Identify which cell holds the provided text, then report its (X, Y) central coordinate. 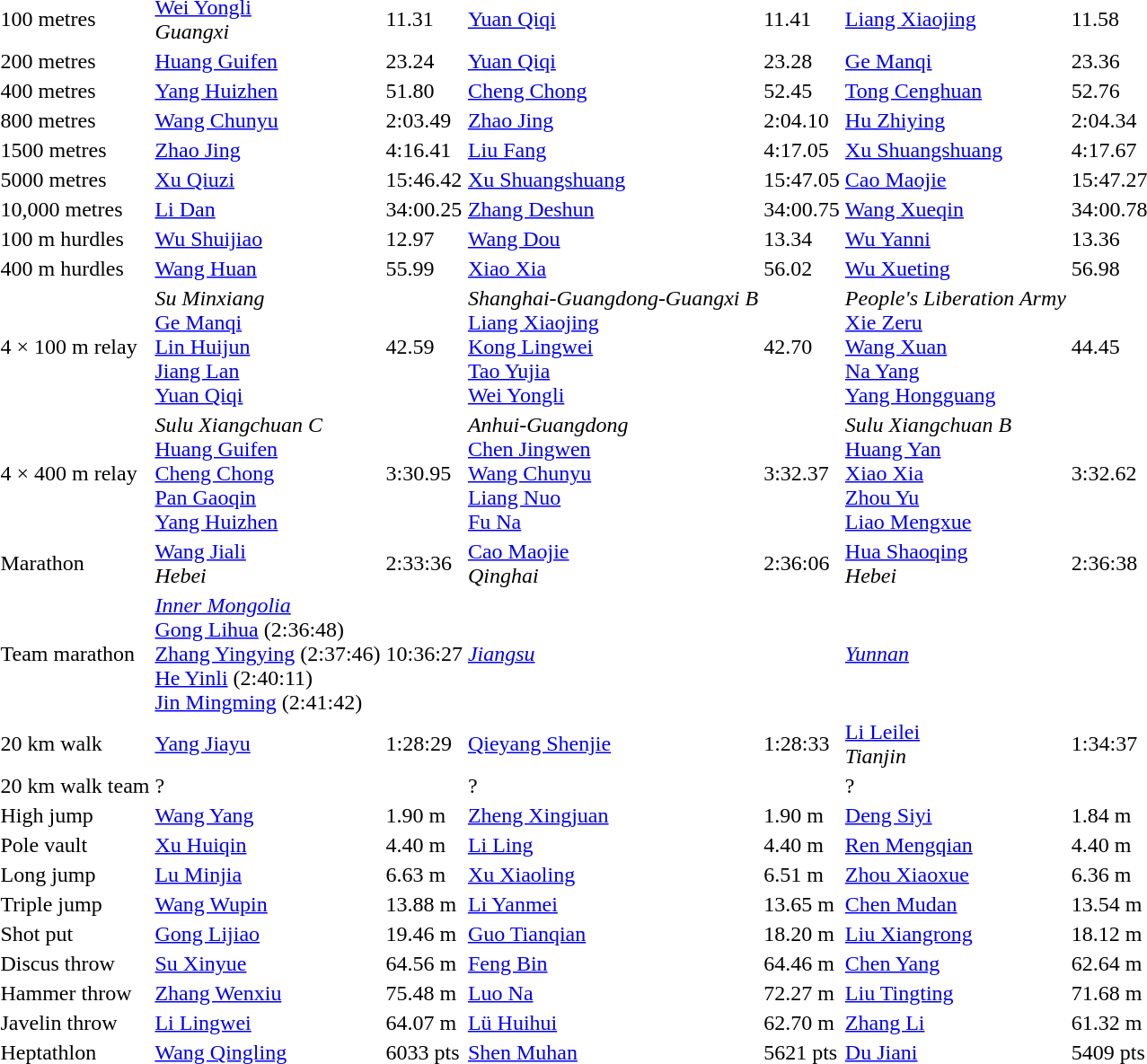
Cao MaojieQinghai (613, 564)
Zhang Wenxiu (268, 993)
Ren Mengqian (956, 845)
23.24 (424, 61)
Gong Lijiao (268, 934)
4:17.05 (802, 150)
Yang Huizhen (268, 91)
2:33:36 (424, 564)
75.48 m (424, 993)
Li Lingwei (268, 1023)
13.65 m (802, 904)
Hu Zhiying (956, 120)
34:00.25 (424, 209)
Wu Xueting (956, 268)
Cao Maojie (956, 180)
Yuan Qiqi (613, 61)
Cheng Chong (613, 91)
Yang Jiayu (268, 743)
15:46.42 (424, 180)
Shanghai-Guangdong-Guangxi BLiang XiaojingKong LingweiTao YujiaWei Yongli (613, 347)
6.63 m (424, 875)
Wang Xueqin (956, 209)
1:28:33 (802, 743)
Zhang Deshun (613, 209)
Yunnan (956, 654)
55.99 (424, 268)
72.27 m (802, 993)
Wang Wupin (268, 904)
42.59 (424, 347)
Sulu Xiangchuan CHuang GuifenCheng ChongPan GaoqinYang Huizhen (268, 473)
Li Ling (613, 845)
Wang Huan (268, 268)
Guo Tianqian (613, 934)
52.45 (802, 91)
Jiangsu (613, 654)
Anhui-GuangdongChen JingwenWang ChunyuLiang NuoFu Na (613, 473)
Tong Cenghuan (956, 91)
6.51 m (802, 875)
34:00.75 (802, 209)
Wu Shuijiao (268, 239)
Feng Bin (613, 963)
Su Xinyue (268, 963)
Xiao Xia (613, 268)
Huang Guifen (268, 61)
Qieyang Shenjie (613, 743)
Chen Mudan (956, 904)
42.70 (802, 347)
Li Yanmei (613, 904)
12.97 (424, 239)
Wang Dou (613, 239)
Su MinxiangGe ManqiLin HuijunJiang LanYuan Qiqi (268, 347)
Wang Chunyu (268, 120)
Chen Yang (956, 963)
3:30.95 (424, 473)
Ge Manqi (956, 61)
Lü Huihui (613, 1023)
13.34 (802, 239)
15:47.05 (802, 180)
62.70 m (802, 1023)
Zhou Xiaoxue (956, 875)
Luo Na (613, 993)
3:32.37 (802, 473)
64.07 m (424, 1023)
Liu Xiangrong (956, 934)
Wu Yanni (956, 239)
Xu Huiqin (268, 845)
Xu Qiuzi (268, 180)
13.88 m (424, 904)
People's Liberation ArmyXie ZeruWang XuanNa YangYang Hongguang (956, 347)
Xu Xiaoling (613, 875)
56.02 (802, 268)
Deng Siyi (956, 815)
Liu Tingting (956, 993)
2:36:06 (802, 564)
18.20 m (802, 934)
Inner MongoliaGong Lihua (2:36:48)Zhang Yingying (2:37:46)He Yinli (2:40:11)Jin Mingming (2:41:42) (268, 654)
Liu Fang (613, 150)
2:04.10 (802, 120)
2:03.49 (424, 120)
Hua ShaoqingHebei (956, 564)
10:36:27 (424, 654)
Li LeileiTianjin (956, 743)
Li Dan (268, 209)
Sulu Xiangchuan BHuang YanXiao XiaZhou YuLiao Mengxue (956, 473)
Wang Yang (268, 815)
23.28 (802, 61)
Zhang Li (956, 1023)
4:16.41 (424, 150)
Wang JialiHebei (268, 564)
Zheng Xingjuan (613, 815)
1:28:29 (424, 743)
64.56 m (424, 963)
Lu Minjia (268, 875)
64.46 m (802, 963)
19.46 m (424, 934)
51.80 (424, 91)
